From the cell containing the given text, extract its center point as (X, Y) coordinate. 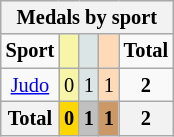
Judo (30, 85)
Sport (30, 51)
Medals by sport (87, 17)
